Capture the cell that displays the provided text and extract its (X, Y) central coordinate. 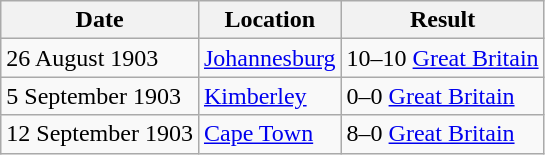
Kimberley (270, 96)
0–0 Great Britain (442, 96)
12 September 1903 (100, 134)
Result (442, 20)
10–10 Great Britain (442, 58)
Johannesburg (270, 58)
Cape Town (270, 134)
5 September 1903 (100, 96)
Location (270, 20)
8–0 Great Britain (442, 134)
Date (100, 20)
26 August 1903 (100, 58)
